Locate the cell with the specified text and output its (x, y) center coordinate. 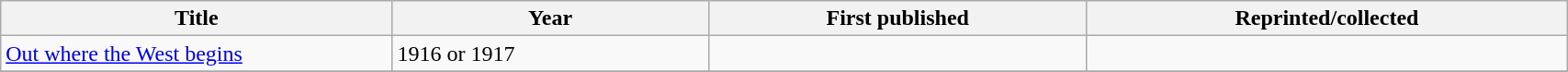
Title (197, 18)
Year (550, 18)
Reprinted/collected (1326, 18)
1916 or 1917 (550, 54)
Out where the West begins (197, 54)
First published (897, 18)
